From the cell containing the given text, extract its center point as [X, Y] coordinate. 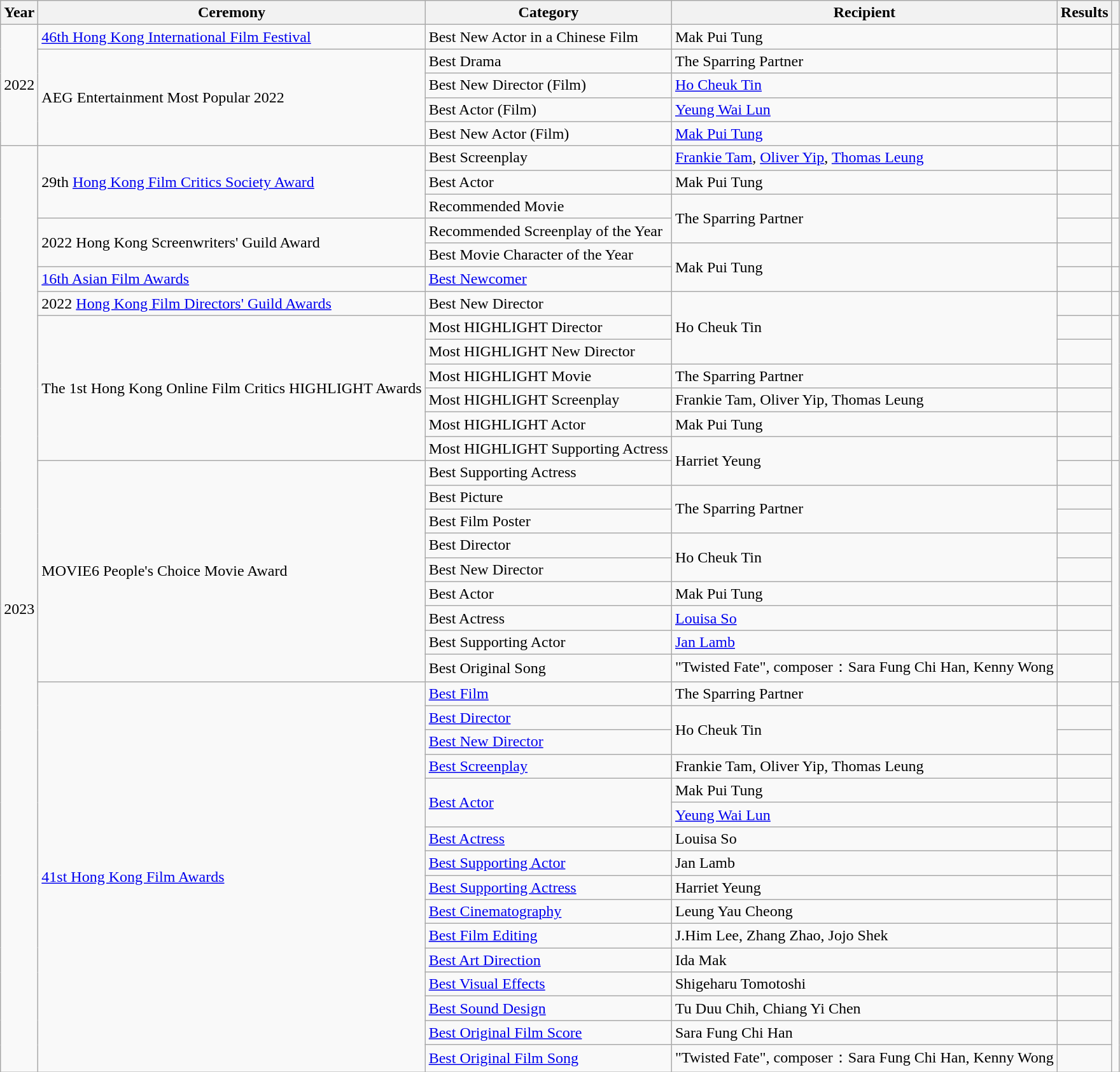
29th Hong Kong Film Critics Society Award [232, 182]
Most HIGHLIGHT New Director [549, 352]
Tu Duu Chih, Chiang Yi Chen [864, 1008]
Most HIGHLIGHT Screenplay [549, 400]
Best Visual Effects [549, 984]
Best Film Editing [549, 936]
Best Actor (Film) [549, 109]
Best New Actor in a Chinese Film [549, 37]
Best New Director (Film) [549, 85]
Most HIGHLIGHT Movie [549, 376]
Most HIGHLIGHT Supporting Actress [549, 449]
Recommended Movie [549, 206]
Category [549, 13]
Best Film Poster [549, 521]
2022 [19, 85]
Most HIGHLIGHT Actor [549, 424]
41st Hong Kong Film Awards [232, 877]
Recommended Screenplay of the Year [549, 230]
MOVIE6 People's Choice Movie Award [232, 571]
Best Drama [549, 61]
The 1st Hong Kong Online Film Critics HIGHLIGHT Awards [232, 388]
2022 Hong Kong Film Directors' Guild Awards [232, 303]
Best Original Film Song [549, 1059]
Results [1084, 13]
Best Film [549, 693]
2023 [19, 608]
46th Hong Kong International Film Festival [232, 37]
Best New Actor (Film) [549, 134]
Best Newcomer [549, 279]
Sara Fung Chi Han [864, 1033]
Most HIGHLIGHT Director [549, 328]
J.Him Lee, Zhang Zhao, Jojo Shek [864, 936]
2022 Hong Kong Screenwriters' Guild Award [232, 242]
Best Picture [549, 497]
Ida Mak [864, 960]
Recipient [864, 13]
Best Sound Design [549, 1008]
Best Cinematography [549, 912]
Ceremony [232, 13]
Shigeharu Tomotoshi [864, 984]
Year [19, 13]
Best Art Direction [549, 960]
AEG Entertainment Most Popular 2022 [232, 97]
Best Original Song [549, 668]
Best Original Film Score [549, 1033]
16th Asian Film Awards [232, 279]
Leung Yau Cheong [864, 912]
Best Movie Character of the Year [549, 254]
